Locate the cell with the specified text and output its (X, Y) center coordinate. 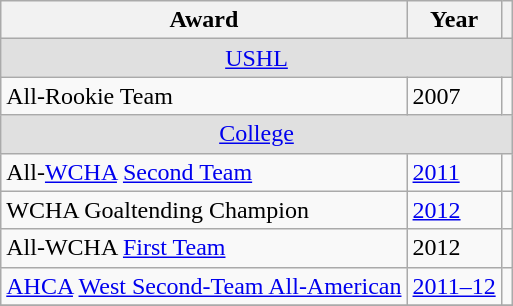
WCHA Goaltending Champion (204, 210)
All-WCHA First Team (204, 248)
All-Rookie Team (204, 96)
2011 (454, 172)
All-WCHA Second Team (204, 172)
USHL (257, 58)
Year (454, 20)
Award (204, 20)
2007 (454, 96)
2011–12 (454, 286)
College (257, 134)
AHCA West Second-Team All-American (204, 286)
